Return the [X, Y] coordinate for the center point of the cell that contains the specified text.  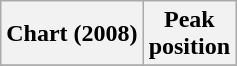
Peakposition [189, 34]
Chart (2008) [72, 34]
